Pinpoint the cell where the given text exists, returning its (X, Y) midpoint coordinate. 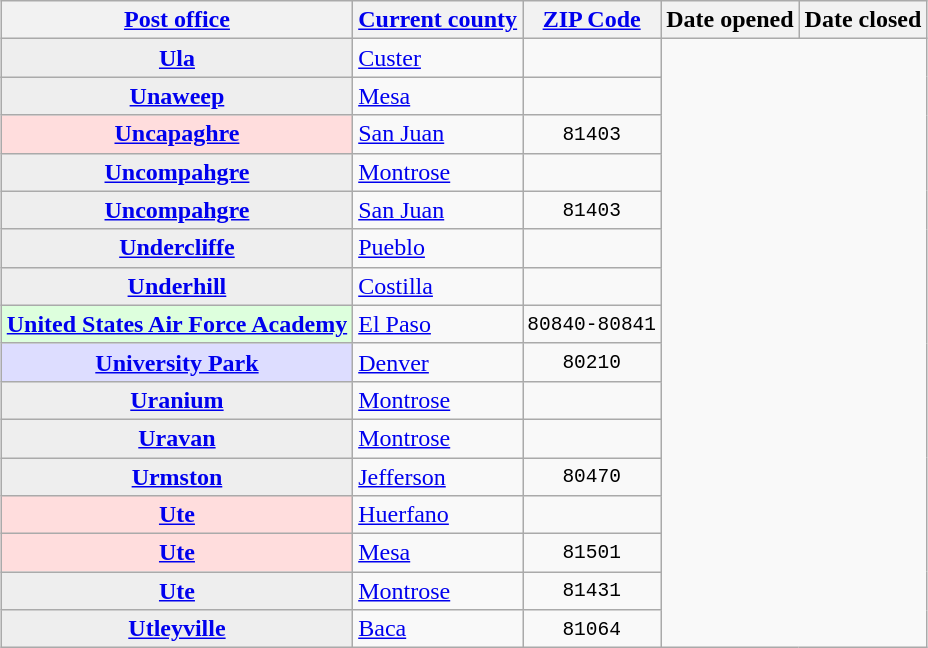
Urmston (176, 477)
Underhill (176, 286)
Utleyville (176, 629)
Date closed (863, 20)
Current county (438, 20)
University Park (176, 362)
80210 (592, 362)
Ula (176, 58)
Jefferson (438, 477)
ZIP Code (592, 20)
El Paso (438, 324)
Post office (176, 20)
Baca (438, 629)
Uravan (176, 438)
Uncapaghre (176, 134)
80840-80841 (592, 324)
Huerfano (438, 515)
Denver (438, 362)
80470 (592, 477)
Undercliffe (176, 248)
Costilla (438, 286)
81431 (592, 591)
81501 (592, 553)
Uranium (176, 400)
Unaweep (176, 96)
Date opened (730, 20)
Pueblo (438, 248)
81064 (592, 629)
United States Air Force Academy (176, 324)
Custer (438, 58)
